Capture the cell that displays the provided text and extract its (x, y) central coordinate. 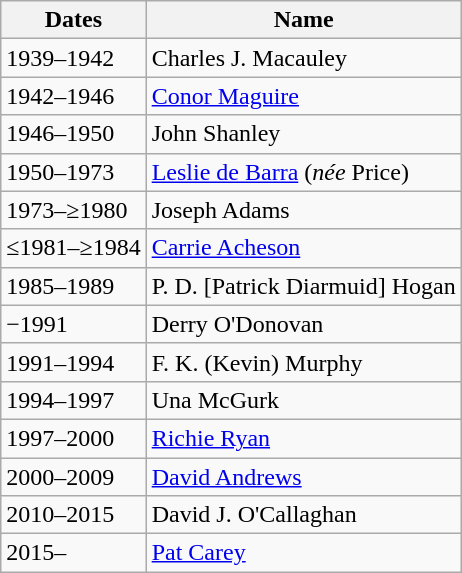
Richie Ryan (304, 438)
Derry O'Donovan (304, 324)
Name (304, 20)
1946–1950 (74, 134)
Conor Maguire (304, 96)
Leslie de Barra (née Price) (304, 172)
1991–1994 (74, 362)
Dates (74, 20)
1973–≥1980 (74, 210)
1950–1973 (74, 172)
Charles J. Macauley (304, 58)
Joseph Adams (304, 210)
John Shanley (304, 134)
F. K. (Kevin) Murphy (304, 362)
P. D. [Patrick Diarmuid] Hogan (304, 286)
1942–1946 (74, 96)
1997–2000 (74, 438)
2015– (74, 553)
Pat Carey (304, 553)
≤1981–≥1984 (74, 248)
David Andrews (304, 477)
2010–2015 (74, 515)
−1991 (74, 324)
Carrie Acheson (304, 248)
1994–1997 (74, 400)
Una McGurk (304, 400)
David J. O'Callaghan (304, 515)
1939–1942 (74, 58)
1985–1989 (74, 286)
2000–2009 (74, 477)
